Pinpoint the cell where the given text exists, returning its (X, Y) midpoint coordinate. 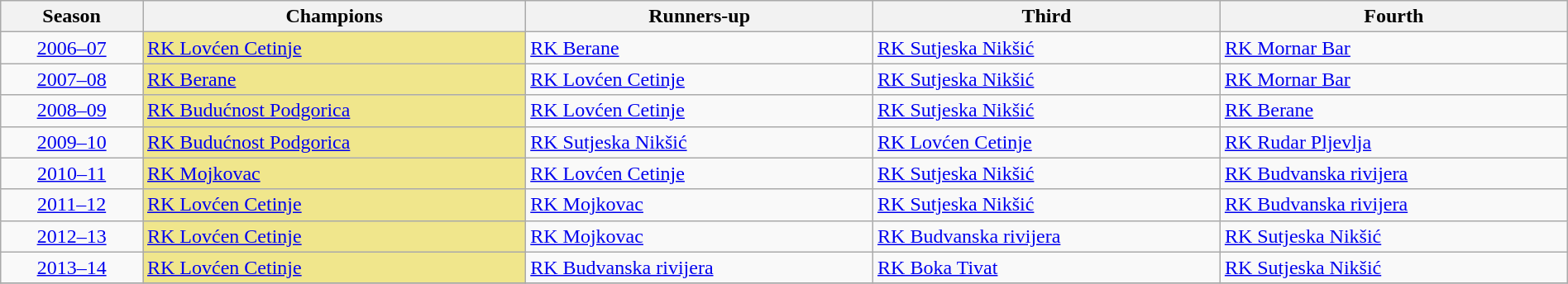
2008–09 (72, 111)
2010–11 (72, 173)
Champions (334, 17)
Runners-up (700, 17)
2013–14 (72, 267)
Fourth (1394, 17)
RK Boka Tivat (1047, 267)
2006–07 (72, 48)
RK Rudar Pljevlja (1394, 142)
Third (1047, 17)
2011–12 (72, 205)
Season (72, 17)
2009–10 (72, 142)
2007–08 (72, 79)
2012–13 (72, 236)
